For the text-containing cell, return its midpoint in [X, Y] coordinate format. 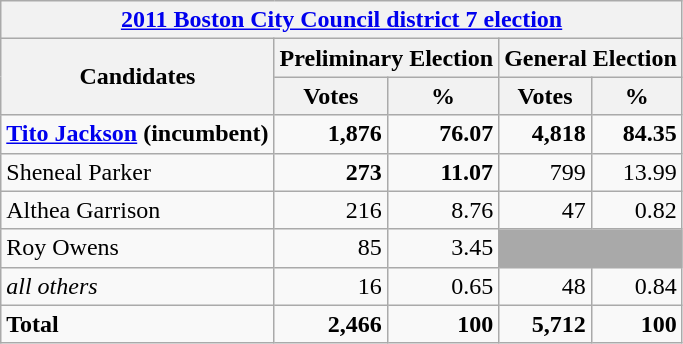
2011 Boston City Council district 7 election [342, 20]
Althea Garrison [138, 210]
11.07 [442, 172]
76.07 [442, 134]
273 [330, 172]
Candidates [138, 77]
84.35 [636, 134]
16 [330, 286]
Tito Jackson (incumbent) [138, 134]
all others [138, 286]
Preliminary Election [386, 58]
799 [546, 172]
2,466 [330, 324]
8.76 [442, 210]
85 [330, 248]
Total [138, 324]
0.82 [636, 210]
5,712 [546, 324]
1,876 [330, 134]
Roy Owens [138, 248]
General Election [591, 58]
Sheneal Parker [138, 172]
4,818 [546, 134]
13.99 [636, 172]
0.84 [636, 286]
48 [546, 286]
3.45 [442, 248]
47 [546, 210]
0.65 [442, 286]
216 [330, 210]
